From the cell containing the given text, extract its center point as [X, Y] coordinate. 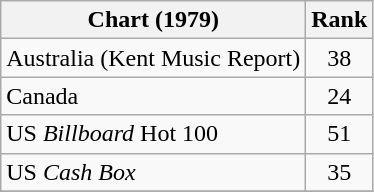
38 [340, 58]
US Cash Box [154, 172]
35 [340, 172]
Chart (1979) [154, 20]
US Billboard Hot 100 [154, 134]
Australia (Kent Music Report) [154, 58]
51 [340, 134]
Canada [154, 96]
Rank [340, 20]
24 [340, 96]
